Search for the cell housing the specified text and yield its (X, Y) center coordinate. 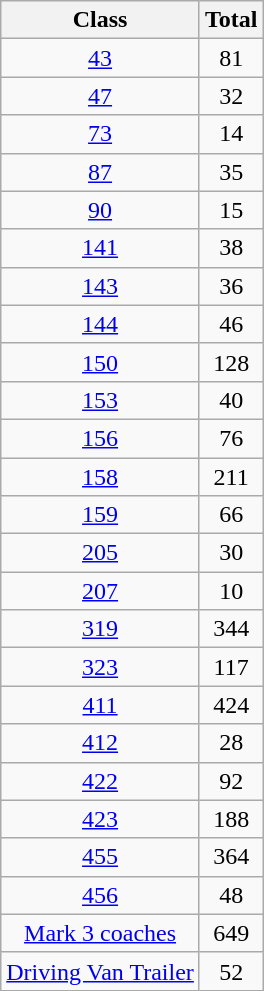
15 (231, 210)
Mark 3 coaches (100, 933)
Class (100, 20)
30 (231, 553)
32 (231, 96)
10 (231, 591)
455 (100, 857)
36 (231, 286)
73 (100, 134)
14 (231, 134)
Driving Van Trailer (100, 971)
128 (231, 362)
81 (231, 58)
28 (231, 743)
188 (231, 819)
66 (231, 515)
364 (231, 857)
456 (100, 895)
205 (100, 553)
46 (231, 324)
153 (100, 400)
35 (231, 172)
424 (231, 705)
649 (231, 933)
47 (100, 96)
159 (100, 515)
87 (100, 172)
158 (100, 477)
76 (231, 438)
43 (100, 58)
150 (100, 362)
411 (100, 705)
144 (100, 324)
323 (100, 667)
38 (231, 248)
Total (231, 20)
92 (231, 781)
422 (100, 781)
344 (231, 629)
141 (100, 248)
211 (231, 477)
52 (231, 971)
143 (100, 286)
40 (231, 400)
319 (100, 629)
156 (100, 438)
90 (100, 210)
207 (100, 591)
48 (231, 895)
423 (100, 819)
412 (100, 743)
117 (231, 667)
